Output the (x, y) coordinate of the center of the cell containing the given text.  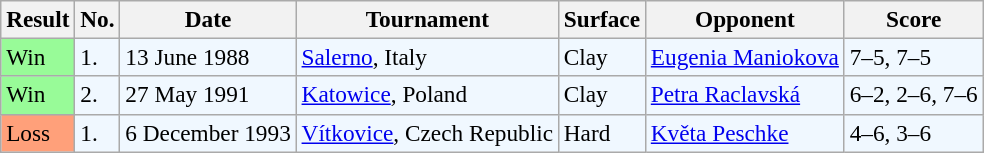
Katowice, Poland (427, 95)
27 May 1991 (208, 95)
Tournament (427, 19)
Result (38, 19)
Květa Peschke (744, 133)
Loss (38, 133)
2. (98, 95)
Hard (602, 133)
6 December 1993 (208, 133)
Petra Raclavská (744, 95)
Salerno, Italy (427, 57)
Surface (602, 19)
7–5, 7–5 (914, 57)
Date (208, 19)
13 June 1988 (208, 57)
No. (98, 19)
Vítkovice, Czech Republic (427, 133)
Opponent (744, 19)
4–6, 3–6 (914, 133)
6–2, 2–6, 7–6 (914, 95)
Eugenia Maniokova (744, 57)
Score (914, 19)
